From the cell containing the given text, extract its center point as (x, y) coordinate. 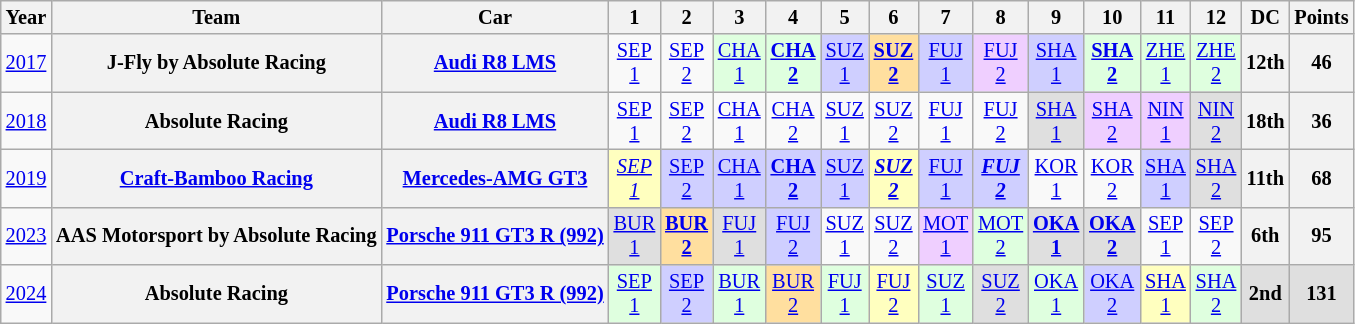
MOT2 (1000, 236)
18th (1265, 121)
Mercedes-AMG GT3 (494, 178)
1 (635, 17)
NIN1 (1165, 121)
KOR1 (1056, 178)
6th (1265, 236)
9 (1056, 17)
MOT1 (946, 236)
ZHE2 (1216, 63)
36 (1321, 121)
2 (686, 17)
8 (1000, 17)
11th (1265, 178)
Team (216, 17)
2024 (26, 294)
KOR2 (1112, 178)
10 (1112, 17)
12 (1216, 17)
6 (894, 17)
2nd (1265, 294)
68 (1321, 178)
4 (794, 17)
2019 (26, 178)
5 (845, 17)
131 (1321, 294)
95 (1321, 236)
7 (946, 17)
12th (1265, 63)
Points (1321, 17)
J-Fly by Absolute Racing (216, 63)
11 (1165, 17)
2018 (26, 121)
2017 (26, 63)
Craft-Bamboo Racing (216, 178)
AAS Motorsport by Absolute Racing (216, 236)
DC (1265, 17)
Car (494, 17)
3 (740, 17)
2023 (26, 236)
NIN2 (1216, 121)
Year (26, 17)
46 (1321, 63)
ZHE1 (1165, 63)
